Pinpoint the cell where the given text exists, returning its (X, Y) midpoint coordinate. 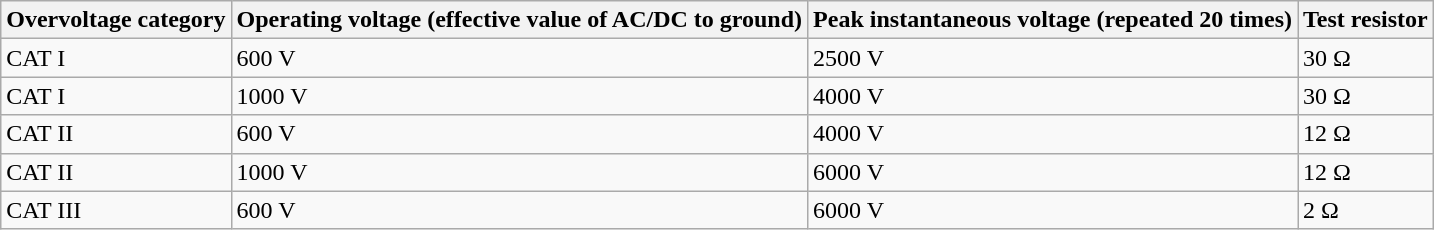
CAT III (116, 210)
2500 V (1053, 58)
2 Ω (1366, 210)
Peak instantaneous voltage (repeated 20 times) (1053, 20)
Overvoltage category (116, 20)
Test resistor (1366, 20)
Operating voltage (effective value of AC/DC to ground) (520, 20)
